Detect which cell encompasses the target text, then output its (x, y) center coordinate. 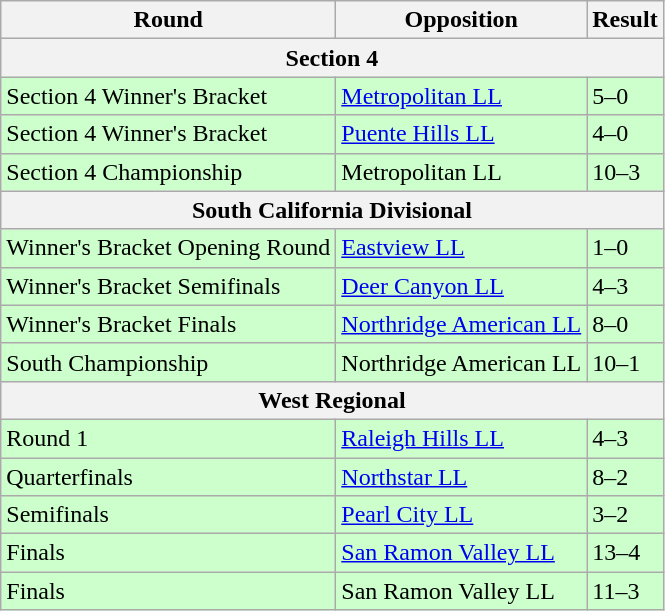
11–3 (625, 591)
Northstar LL (462, 477)
Winner's Bracket Semifinals (168, 286)
8–0 (625, 324)
Semifinals (168, 515)
1–0 (625, 248)
Section 4 Championship (168, 172)
South California Divisional (332, 210)
South Championship (168, 362)
3–2 (625, 515)
Opposition (462, 20)
Eastview LL (462, 248)
West Regional (332, 400)
Winner's Bracket Finals (168, 324)
13–4 (625, 553)
5–0 (625, 96)
Pearl City LL (462, 515)
Deer Canyon LL (462, 286)
Section 4 (332, 58)
Round (168, 20)
Puente Hills LL (462, 134)
Winner's Bracket Opening Round (168, 248)
10–3 (625, 172)
8–2 (625, 477)
Raleigh Hills LL (462, 438)
Result (625, 20)
Round 1 (168, 438)
10–1 (625, 362)
4–0 (625, 134)
Quarterfinals (168, 477)
